Output the [X, Y] coordinate of the center of the cell containing the given text.  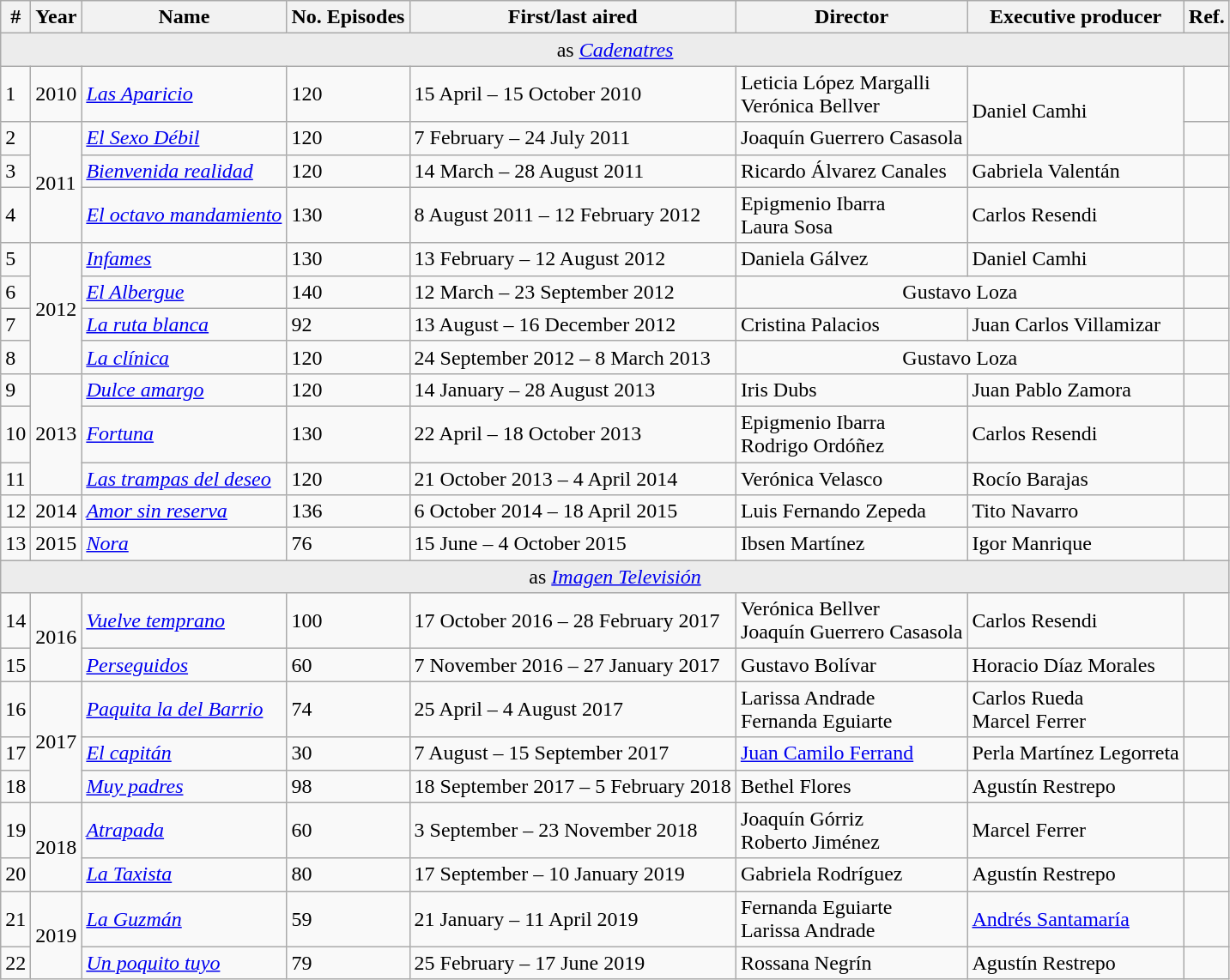
Las Aparicio [184, 94]
Epigmenio IbarraLaura Sosa [851, 215]
as Cadenatres [615, 50]
11 [15, 478]
Fortuna [184, 434]
Juan Pablo Zamora [1075, 390]
Ref. [1207, 17]
Paquita la del Barrio [184, 709]
Amor sin reserva [184, 511]
Perseguidos [184, 665]
Juan Carlos Villamizar [1075, 324]
30 [348, 753]
No. Episodes [348, 17]
Gabriela Rodríguez [851, 874]
80 [348, 874]
Iris Dubs [851, 390]
18 [15, 786]
9 [15, 390]
as Imagen Televisión [615, 577]
El Sexo Débil [184, 138]
2016 [57, 637]
2014 [57, 511]
Ibsen Martínez [851, 544]
Juan Camilo Ferrand [851, 753]
20 [15, 874]
12 [15, 511]
Year [57, 17]
Joaquín GórrizRoberto Jiménez [851, 831]
8 August 2011 – 12 February 2012 [573, 215]
Rocío Barajas [1075, 478]
La Guzmán [184, 918]
# [15, 17]
Ricardo Álvarez Canales [851, 171]
100 [348, 621]
12 March – 23 September 2012 [573, 292]
Atrapada [184, 831]
24 September 2012 – 8 March 2013 [573, 357]
13 [15, 544]
16 [15, 709]
Larissa AndradeFernanda Eguiarte [851, 709]
Bethel Flores [851, 786]
79 [348, 963]
Carlos RuedaMarcel Ferrer [1075, 709]
21 [15, 918]
Rossana Negrín [851, 963]
15 [15, 665]
76 [348, 544]
La ruta blanca [184, 324]
Igor Manrique [1075, 544]
Infames [184, 259]
Un poquito tuyo [184, 963]
25 February – 17 June 2019 [573, 963]
Muy padres [184, 786]
Dulce amargo [184, 390]
Gustavo Bolívar [851, 665]
Horacio Díaz Morales [1075, 665]
2019 [57, 935]
Bienvenida realidad [184, 171]
22 April – 18 October 2013 [573, 434]
2010 [57, 94]
La clínica [184, 357]
14 January – 28 August 2013 [573, 390]
2017 [57, 741]
21 January – 11 April 2019 [573, 918]
7 February – 24 July 2011 [573, 138]
Cristina Palacios [851, 324]
74 [348, 709]
Executive producer [1075, 17]
Fernanda EguiarteLarissa Andrade [851, 918]
21 October 2013 – 4 April 2014 [573, 478]
17 October 2016 – 28 February 2017 [573, 621]
22 [15, 963]
Joaquín Guerrero Casasola [851, 138]
Andrés Santamaría [1075, 918]
14 March – 28 August 2011 [573, 171]
Marcel Ferrer [1075, 831]
25 April – 4 August 2017 [573, 709]
5 [15, 259]
Nora [184, 544]
Vuelve temprano [184, 621]
Director [851, 17]
13 August – 16 December 2012 [573, 324]
Epigmenio IbarraRodrigo Ordóñez [851, 434]
Gabriela Valentán [1075, 171]
15 April – 15 October 2010 [573, 94]
La Taxista [184, 874]
El octavo mandamiento [184, 215]
10 [15, 434]
3 [15, 171]
Name [184, 17]
Leticia López MargalliVerónica Bellver [851, 94]
Perla Martínez Legorreta [1075, 753]
Las trampas del deseo [184, 478]
7 August – 15 September 2017 [573, 753]
7 November 2016 – 27 January 2017 [573, 665]
14 [15, 621]
2013 [57, 434]
140 [348, 292]
El capitán [184, 753]
17 September – 10 January 2019 [573, 874]
15 June – 4 October 2015 [573, 544]
18 September 2017 – 5 February 2018 [573, 786]
6 [15, 292]
1 [15, 94]
2011 [57, 182]
17 [15, 753]
2012 [57, 308]
6 October 2014 – 18 April 2015 [573, 511]
136 [348, 511]
59 [348, 918]
13 February – 12 August 2012 [573, 259]
Tito Navarro [1075, 511]
First/last aired [573, 17]
19 [15, 831]
2015 [57, 544]
El Albergue [184, 292]
98 [348, 786]
Daniela Gálvez [851, 259]
92 [348, 324]
7 [15, 324]
Verónica BellverJoaquín Guerrero Casasola [851, 621]
3 September – 23 November 2018 [573, 831]
8 [15, 357]
2 [15, 138]
4 [15, 215]
Luis Fernando Zepeda [851, 511]
Verónica Velasco [851, 478]
2018 [57, 846]
